Return the (X, Y) coordinate for the center point of the cell that contains the specified text.  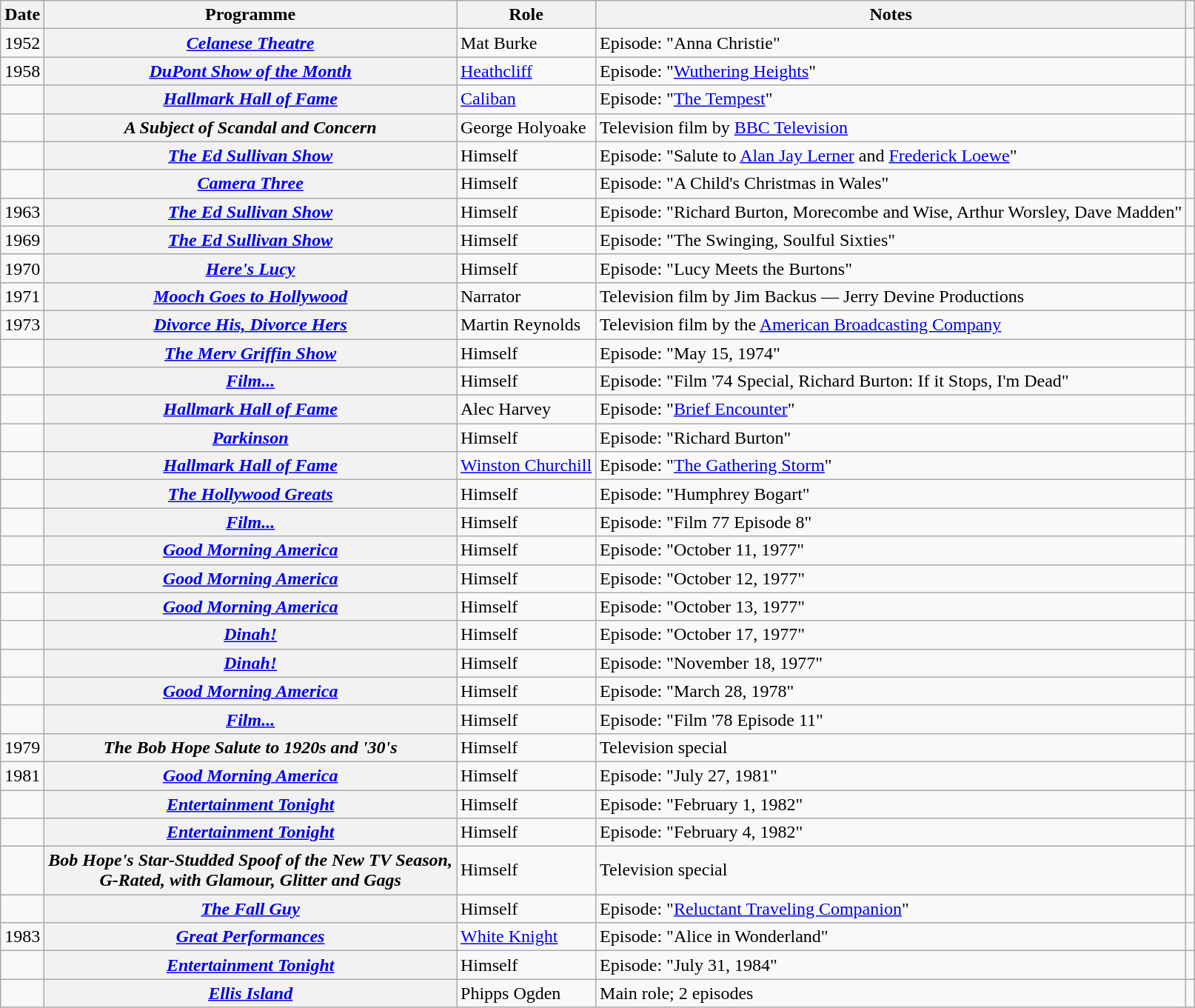
The Merv Griffin Show (250, 353)
1979 (22, 747)
Episode: "Anna Christie" (891, 43)
Episode: "Richard Burton" (891, 438)
Episode: "Wuthering Heights" (891, 71)
The Bob Hope Salute to 1920s and '30's (250, 747)
Episode: "Brief Encounter" (891, 410)
Episode: "Humphrey Bogart" (891, 494)
Great Performances (250, 937)
Episode: "October 17, 1977" (891, 635)
1952 (22, 43)
1970 (22, 268)
Episode: "The Tempest" (891, 99)
Episode: "Film 77 Episode 8" (891, 522)
Bob Hope's Star-Studded Spoof of the New TV Season, G-Rated, with Glamour, Glitter and Gags (250, 871)
1981 (22, 775)
Episode: "March 28, 1978" (891, 691)
Episode: "Film '74 Special, Richard Burton: If it Stops, I'm Dead" (891, 381)
Date (22, 15)
Ellis Island (250, 993)
1983 (22, 937)
Episode: "Alice in Wonderland" (891, 937)
Episode: "October 11, 1977" (891, 550)
Programme (250, 15)
Martin Reynolds (526, 324)
George Holyoake (526, 127)
1958 (22, 71)
Television film by the American Broadcasting Company (891, 324)
The Hollywood Greats (250, 494)
DuPont Show of the Month (250, 71)
Television film by BBC Television (891, 127)
Episode: "The Swinging, Soulful Sixties" (891, 240)
White Knight (526, 937)
1971 (22, 296)
Role (526, 15)
Episode: "A Child's Christmas in Wales" (891, 184)
Episode: "Richard Burton, Morecombe and Wise, Arthur Worsley, Dave Madden" (891, 212)
Camera Three (250, 184)
Here's Lucy (250, 268)
Caliban (526, 99)
Episode: "July 31, 1984" (891, 965)
Parkinson (250, 438)
Alec Harvey (526, 410)
1969 (22, 240)
Television film by Jim Backus — Jerry Devine Productions (891, 296)
1973 (22, 324)
Heathcliff (526, 71)
Episode: "Salute to Alan Jay Lerner and Frederick Loewe" (891, 156)
The Fall Guy (250, 909)
Episode: "November 18, 1977" (891, 663)
Episode: "February 1, 1982" (891, 804)
Episode: "Reluctant Traveling Companion" (891, 909)
Mooch Goes to Hollywood (250, 296)
Episode: "The Gathering Storm" (891, 466)
Divorce His, Divorce Hers (250, 324)
Episode: "October 13, 1977" (891, 607)
1963 (22, 212)
Main role; 2 episodes (891, 993)
Episode: "Lucy Meets the Burtons" (891, 268)
Winston Churchill (526, 466)
Notes (891, 15)
Episode: "February 4, 1982" (891, 832)
A Subject of Scandal and Concern (250, 127)
Celanese Theatre (250, 43)
Mat Burke (526, 43)
Episode: "Film '78 Episode 11" (891, 719)
Episode: "July 27, 1981" (891, 775)
Episode: "October 12, 1977" (891, 578)
Phipps Ogden (526, 993)
Narrator (526, 296)
Episode: "May 15, 1974" (891, 353)
